Scan for the cell matching the given text and deliver its (x, y) coordinate at center. 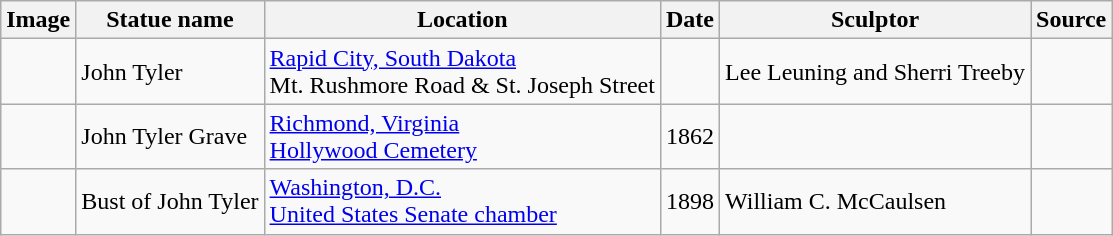
Sculptor (876, 20)
Image (38, 20)
Source (1072, 20)
1898 (690, 202)
Date (690, 20)
Rapid City, South DakotaMt. Rushmore Road & St. Joseph Street (462, 72)
1862 (690, 136)
Lee Leuning and Sherri Treeby (876, 72)
John Tyler Grave (170, 136)
John Tyler (170, 72)
Bust of John Tyler (170, 202)
Richmond, VirginiaHollywood Cemetery (462, 136)
Washington, D.C.United States Senate chamber (462, 202)
Statue name (170, 20)
Location (462, 20)
William C. McCaulsen (876, 202)
